Locate the cell with the specified text and output its (X, Y) center coordinate. 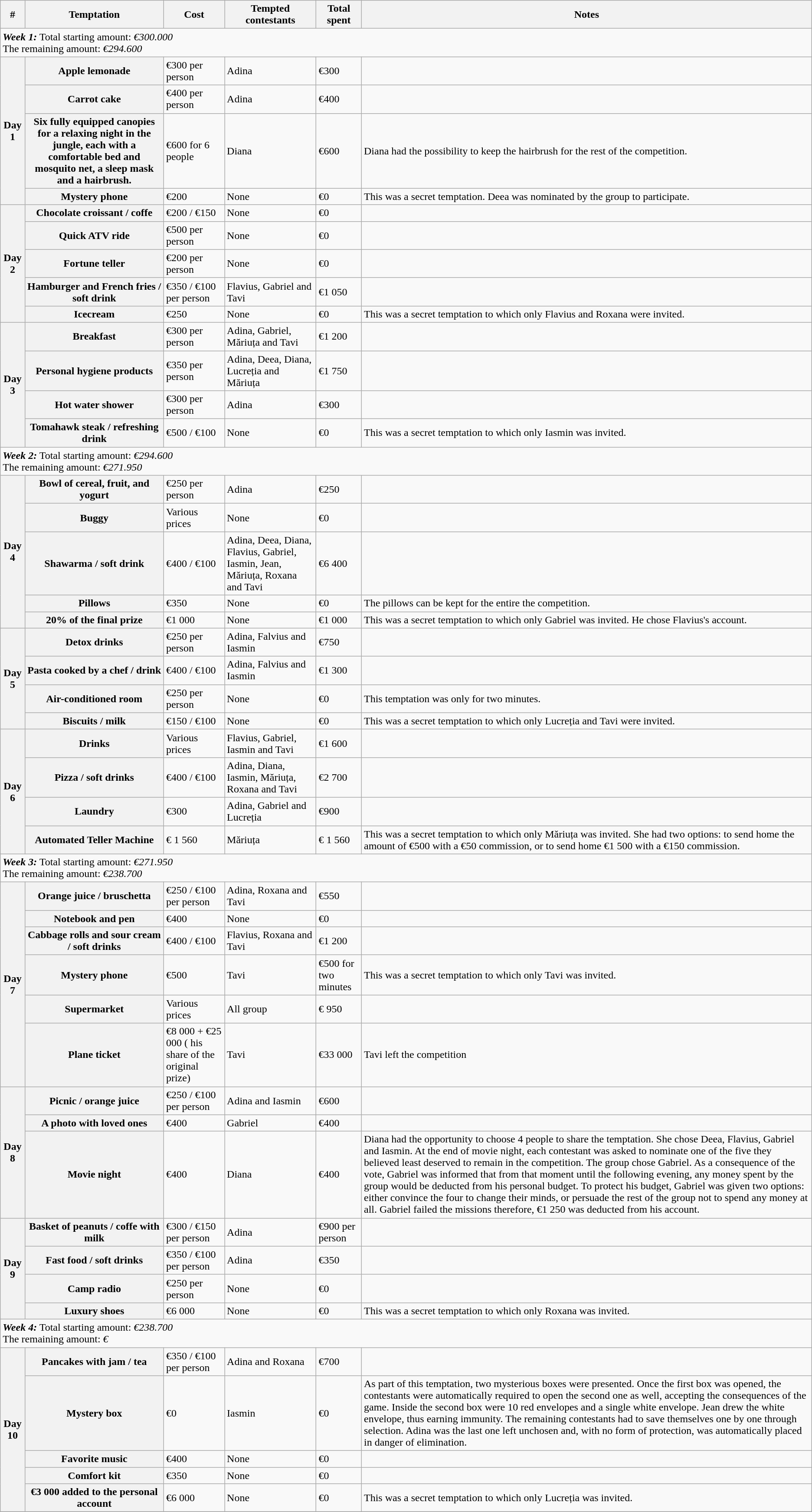
Flavius, Roxana and Tavi (271, 941)
Picnic / orange juice (94, 1101)
€200 (194, 196)
Drinks (94, 743)
This was a secret temptation to which only Iasmin was invited. (587, 433)
Day 7 (13, 985)
Biscuits / milk (94, 721)
Day 10 (13, 1430)
Adina, Deea, Diana, Flavius, Gabriel, Iasmin, Jean, Măriuța, Roxana and Tavi (271, 563)
Iasmin (271, 1413)
Chocolate croissant / coffe (94, 213)
Day 4 (13, 552)
Temptation (94, 15)
All group (271, 1009)
€350 per person (194, 370)
Adina and Iasmin (271, 1101)
Flavius, Gabriel, Iasmin and Tavi (271, 743)
Tavi left the competition (587, 1055)
€500 / €100 (194, 433)
Hamburger and French fries / soft drink (94, 291)
Week 1: Total starting amount: €300.000 The remaining amount: €294.600 (406, 43)
This was a secret temptation to which only Roxana was invited. (587, 1311)
€8 000 + €25 000 ( his share of the original prize) (194, 1055)
Pasta cooked by a chef / drink (94, 671)
Week 2: Total starting amount: €294.600 The remaining amount: €271.950 (406, 461)
€900 per person (339, 1232)
Icecream (94, 314)
€200 per person (194, 264)
Mystery box (94, 1413)
€1 300 (339, 671)
Fast food / soft drinks (94, 1260)
Adina, Roxana and Tavi (271, 896)
€900 (339, 811)
€500 (194, 975)
Adina, Gabriel, Măriuța and Tavi (271, 337)
This was a secret temptation to which only Lucreția was invited. (587, 1498)
€400 per person (194, 99)
A photo with loved ones (94, 1123)
Air-conditioned room (94, 698)
Luxury shoes (94, 1311)
€1 600 (339, 743)
Apple lemonade (94, 71)
€3 000 added to the personal account (94, 1498)
Notes (587, 15)
Day 5 (13, 678)
Personal hygiene products (94, 370)
Day 8 (13, 1152)
Detox drinks (94, 642)
Breakfast (94, 337)
Măriuța (271, 840)
Adina and Roxana (271, 1361)
Flavius, Gabriel and Tavi (271, 291)
€6 400 (339, 563)
Gabriel (271, 1123)
Total spent (339, 15)
Week 4: Total starting amount: €238.700 The remaining amount: € (406, 1333)
# (13, 15)
Automated Teller Machine (94, 840)
Notebook and pen (94, 919)
Buggy (94, 518)
€750 (339, 642)
€550 (339, 896)
€ 950 (339, 1009)
This was a secret temptation. Deea was nominated by the group to participate. (587, 196)
This was a secret temptation to which only Tavi was invited. (587, 975)
This was a secret temptation to which only Flavius and Roxana were invited. (587, 314)
Pizza / soft drinks (94, 777)
This was a secret temptation to which only Gabriel was invited. He chose Flavius's account. (587, 620)
Basket of peanuts / coffe with milk (94, 1232)
Cabbage rolls and sour cream / soft drinks (94, 941)
Tomahawk steak / refreshing drink (94, 433)
Adina, Deea, Diana, Lucreția and Măriuța (271, 370)
Supermarket (94, 1009)
€500 per person (194, 235)
Favorite music (94, 1459)
Tempted contestants (271, 15)
Hot water shower (94, 405)
€600 for 6 people (194, 151)
Adina, Diana, Iasmin, Măriuța, Roxana and Tavi (271, 777)
Day 6 (13, 791)
20% of the final prize (94, 620)
Day 9 (13, 1268)
Bowl of cereal, fruit, and yogurt (94, 489)
Quick ATV ride (94, 235)
Shawarma / soft drink (94, 563)
Camp radio (94, 1288)
Comfort kit (94, 1476)
Movie night (94, 1175)
Laundry (94, 811)
€150 / €100 (194, 721)
Day 2 (13, 264)
€2 700 (339, 777)
€1 750 (339, 370)
This temptation was only for two minutes. (587, 698)
€1 050 (339, 291)
Day 1 (13, 131)
Pillows (94, 603)
€300 / €150 per person (194, 1232)
Week 3: Total starting amount: €271.950 The remaining amount: €238.700 (406, 868)
This was a secret temptation to which only Lucreția and Tavi were invited. (587, 721)
Six fully equipped canopies for a relaxing night in the jungle, each with a comfortable bed and mosquito net, a sleep mask and a hairbrush. (94, 151)
Pancakes with jam / tea (94, 1361)
Fortune teller (94, 264)
Cost (194, 15)
€500 for two minutes (339, 975)
Carrot cake (94, 99)
Diana had the possibility to keep the hairbrush for the rest of the competition. (587, 151)
€700 (339, 1361)
€200 / €150 (194, 213)
Orange juice / bruschetta (94, 896)
Day 3 (13, 384)
Adina, Gabriel and Lucreția (271, 811)
The pillows can be kept for the entire the competition. (587, 603)
€33 000 (339, 1055)
Plane ticket (94, 1055)
